Pinpoint the cell where the given text exists, returning its (x, y) midpoint coordinate. 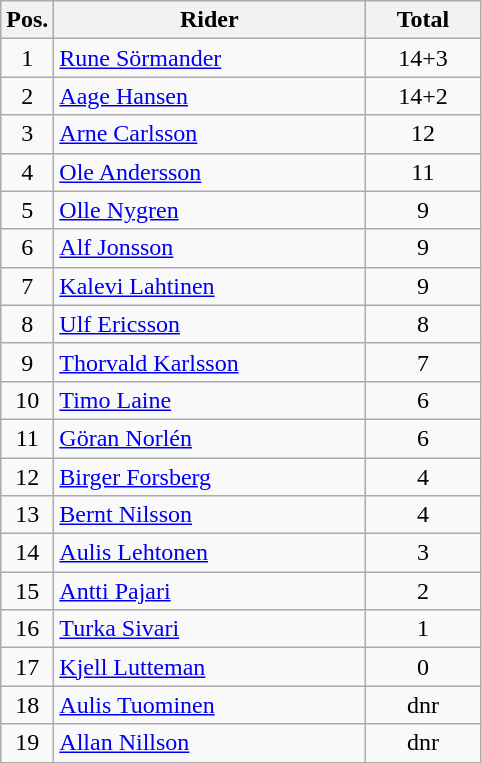
Antti Pajari (210, 591)
Alf Jonsson (210, 248)
Allan Nillson (210, 743)
Timo Laine (210, 400)
Aulis Tuominen (210, 705)
13 (28, 515)
Ole Andersson (210, 172)
Birger Forsberg (210, 477)
Kalevi Lahtinen (210, 286)
10 (28, 400)
Rider (210, 20)
17 (28, 667)
Kjell Lutteman (210, 667)
14+3 (423, 58)
Bernt Nilsson (210, 515)
5 (28, 210)
Ulf Ericsson (210, 324)
Olle Nygren (210, 210)
Aage Hansen (210, 96)
19 (28, 743)
16 (28, 629)
14 (28, 553)
Arne Carlsson (210, 134)
Thorvald Karlsson (210, 362)
Aulis Lehtonen (210, 553)
18 (28, 705)
Rune Sörmander (210, 58)
15 (28, 591)
Turka Sivari (210, 629)
14+2 (423, 96)
Total (423, 20)
0 (423, 667)
Göran Norlén (210, 438)
Pos. (28, 20)
